Pinpoint the cell where the given text exists, returning its (x, y) midpoint coordinate. 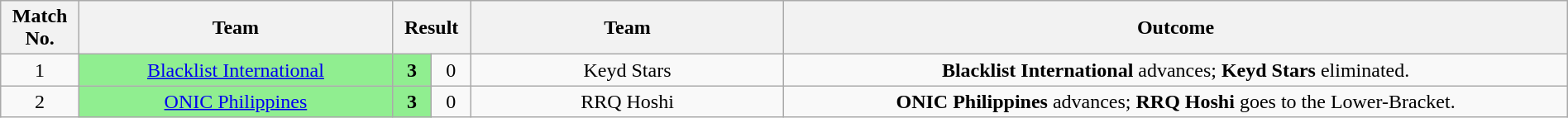
Outcome (1176, 28)
Match No. (40, 28)
RRQ Hoshi (627, 101)
Blacklist International advances; Keyd Stars eliminated. (1176, 70)
Keyd Stars (627, 70)
1 (40, 70)
Result (432, 28)
2 (40, 101)
Blacklist International (235, 70)
ONIC Philippines (235, 101)
ONIC Philippines advances; RRQ Hoshi goes to the Lower-Bracket. (1176, 101)
